For the text-containing cell, return its midpoint in (X, Y) coordinate format. 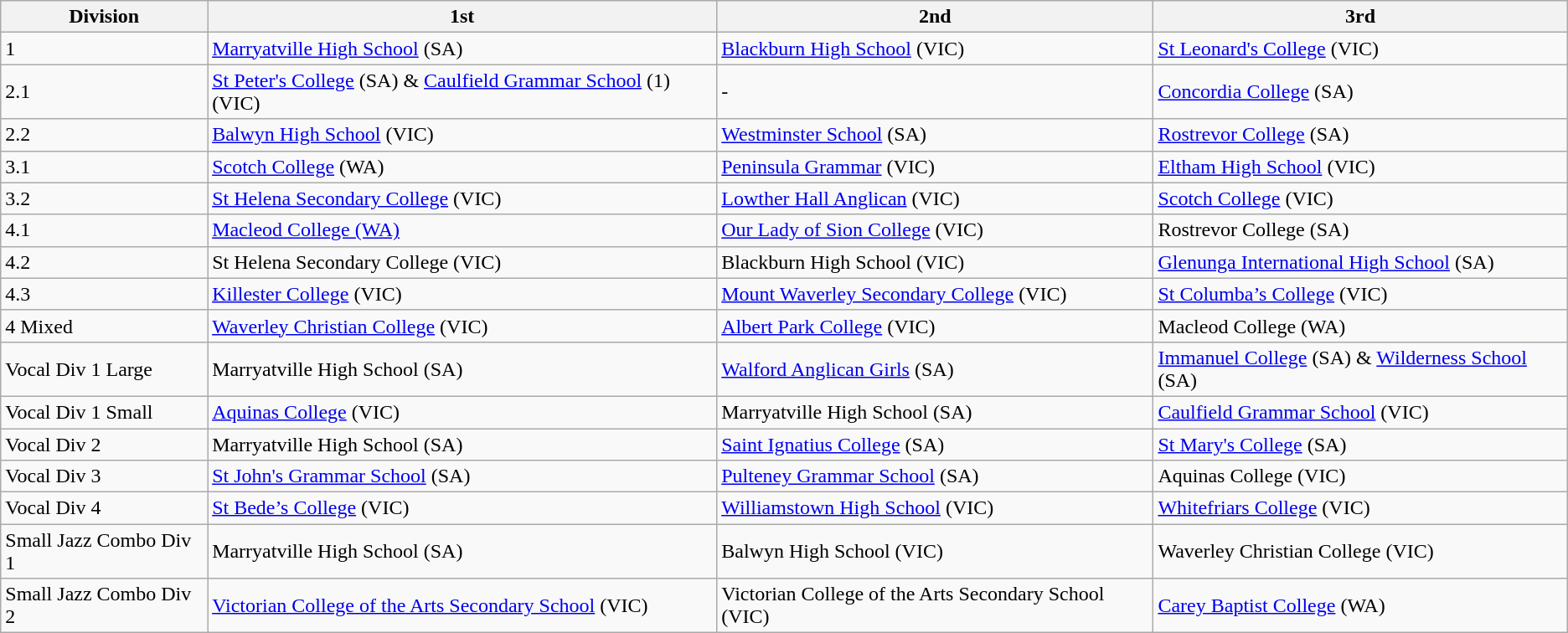
Vocal Div 1 Small (104, 412)
Williamstown High School (VIC) (935, 508)
Vocal Div 1 Large (104, 368)
4.2 (104, 262)
Lowther Hall Anglican (VIC) (935, 198)
3.2 (104, 198)
4 Mixed (104, 326)
St Columba’s College (VIC) (1360, 294)
Westminster School (SA) (935, 135)
Whitefriars College (VIC) (1360, 508)
Division (104, 17)
Immanuel College (SA) & Wilderness School (SA) (1360, 368)
Scotch College (VIC) (1360, 198)
2.1 (104, 92)
Carey Baptist College (WA) (1360, 606)
Small Jazz Combo Div 2 (104, 606)
3rd (1360, 17)
1st (462, 17)
St Mary's College (SA) (1360, 445)
St Peter's College (SA) & Caulfield Grammar School (1) (VIC) (462, 92)
3.1 (104, 167)
Saint Ignatius College (SA) (935, 445)
2nd (935, 17)
Peninsula Grammar (VIC) (935, 167)
4.1 (104, 230)
St Leonard's College (VIC) (1360, 49)
4.3 (104, 294)
Glenunga International High School (SA) (1360, 262)
Albert Park College (VIC) (935, 326)
St John's Grammar School (SA) (462, 476)
Caulfield Grammar School (VIC) (1360, 412)
Our Lady of Sion College (VIC) (935, 230)
Small Jazz Combo Div 1 (104, 551)
St Bede’s College (VIC) (462, 508)
Pulteney Grammar School (SA) (935, 476)
2.2 (104, 135)
Eltham High School (VIC) (1360, 167)
Walford Anglican Girls (SA) (935, 368)
- (935, 92)
Vocal Div 2 (104, 445)
Killester College (VIC) (462, 294)
Scotch College (WA) (462, 167)
Vocal Div 3 (104, 476)
Vocal Div 4 (104, 508)
1 (104, 49)
Mount Waverley Secondary College (VIC) (935, 294)
Concordia College (SA) (1360, 92)
